Determine the (x, y) coordinate at the center of the cell enclosing the given text.  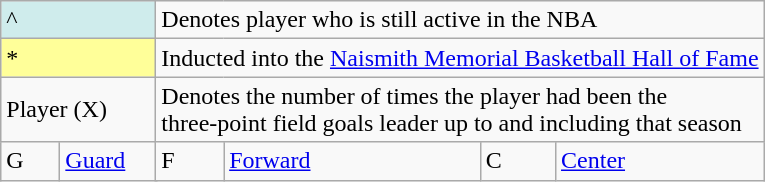
Denotes player who is still active in the NBA (460, 20)
Center (660, 161)
Forward (352, 161)
* (78, 58)
G (30, 161)
Denotes the number of times the player had been thethree-point field goals leader up to and including that season (460, 110)
C (518, 161)
F (190, 161)
^ (78, 20)
Guard (108, 161)
Player (X) (78, 110)
Inducted into the Naismith Memorial Basketball Hall of Fame (460, 58)
